Locate the cell with the specified text and output its (x, y) center coordinate. 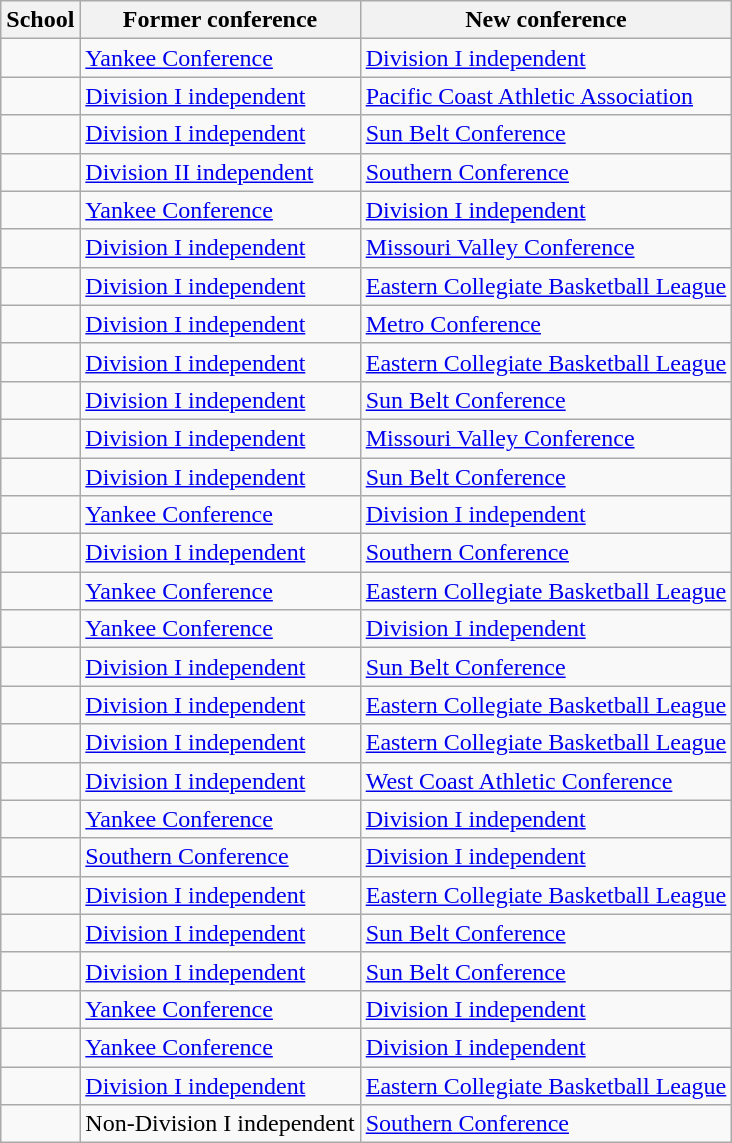
Division II independent (220, 172)
School (40, 20)
Non-Division I independent (220, 1124)
West Coast Athletic Conference (546, 781)
Pacific Coast Athletic Association (546, 96)
New conference (546, 20)
Former conference (220, 20)
Metro Conference (546, 324)
